Identify which cell holds the provided text, then report its (X, Y) central coordinate. 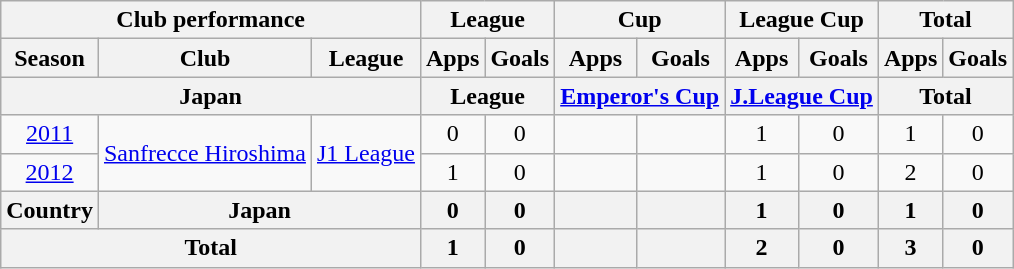
Club (204, 58)
3 (910, 248)
2011 (50, 134)
Sanfrecce Hiroshima (204, 153)
Club performance (211, 20)
League Cup (802, 20)
J.League Cup (802, 96)
Season (50, 58)
Cup (640, 20)
Emperor's Cup (640, 96)
2012 (50, 172)
Country (50, 210)
J1 League (366, 153)
